Identify which cell holds the provided text, then report its [X, Y] central coordinate. 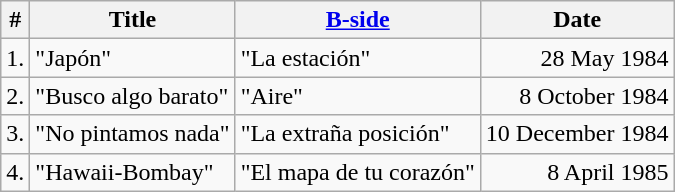
4. [16, 172]
"El mapa de tu corazón" [358, 172]
"La estación" [358, 58]
1. [16, 58]
# [16, 20]
"Hawaii-Bombay" [132, 172]
"Aire" [358, 96]
"Busco algo barato" [132, 96]
2. [16, 96]
10 December 1984 [577, 134]
"La extraña posición" [358, 134]
"Japón" [132, 58]
28 May 1984 [577, 58]
3. [16, 134]
B-side [358, 20]
8 April 1985 [577, 172]
"No pintamos nada" [132, 134]
Title [132, 20]
8 October 1984 [577, 96]
Date [577, 20]
